Scan for the cell matching the given text and deliver its (X, Y) coordinate at center. 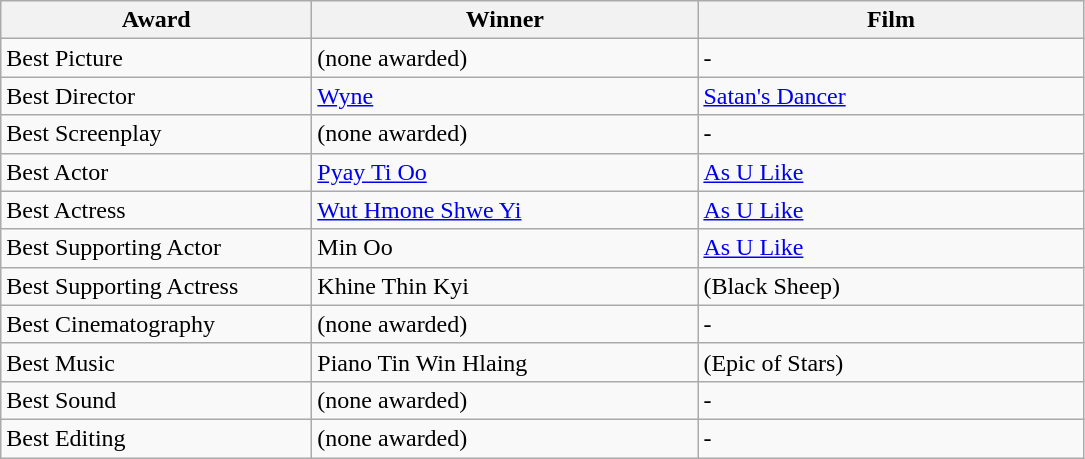
Khine Thin Kyi (505, 286)
Film (891, 20)
Min Oo (505, 248)
Wyne (505, 96)
Best Actress (156, 210)
Award (156, 20)
Best Picture (156, 58)
Best Cinematography (156, 324)
(Black Sheep) (891, 286)
Best Supporting Actor (156, 248)
Pyay Ti Oo (505, 172)
Winner (505, 20)
Piano Tin Win Hlaing (505, 362)
Best Editing (156, 438)
Best Screenplay (156, 134)
Best Director (156, 96)
Best Supporting Actress (156, 286)
Wut Hmone Shwe Yi (505, 210)
Best Sound (156, 400)
(Epic of Stars) (891, 362)
Best Actor (156, 172)
Best Music (156, 362)
Satan's Dancer (891, 96)
